Output the [X, Y] coordinate of the center of the cell containing the given text.  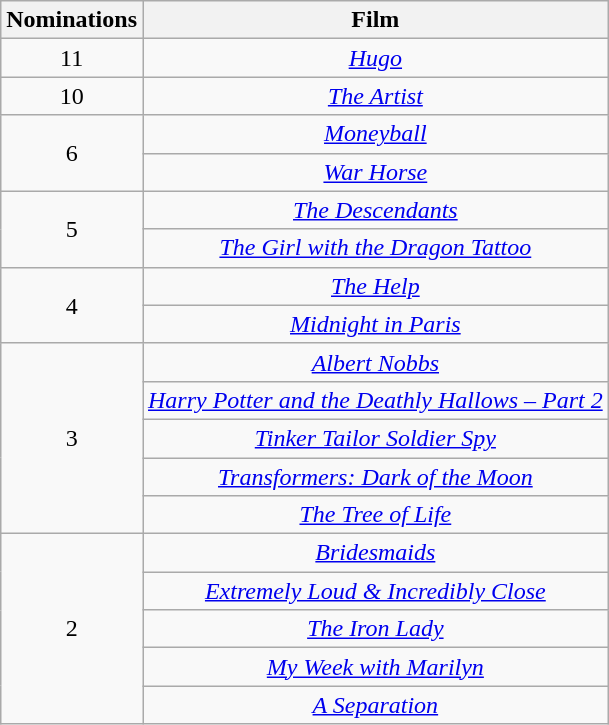
A Separation [375, 705]
Harry Potter and the Deathly Hallows – Part 2 [375, 400]
Extremely Loud & Incredibly Close [375, 591]
The Descendants [375, 210]
2 [72, 629]
The Help [375, 286]
Tinker Tailor Soldier Spy [375, 438]
War Horse [375, 172]
5 [72, 229]
Moneyball [375, 134]
3 [72, 438]
Hugo [375, 58]
Film [375, 20]
Midnight in Paris [375, 324]
10 [72, 96]
11 [72, 58]
The Iron Lady [375, 629]
Transformers: Dark of the Moon [375, 477]
My Week with Marilyn [375, 667]
The Tree of Life [375, 515]
The Artist [375, 96]
4 [72, 305]
Bridesmaids [375, 553]
Nominations [72, 20]
6 [72, 153]
Albert Nobbs [375, 362]
The Girl with the Dragon Tattoo [375, 248]
